From the cell containing the given text, extract its center point as [x, y] coordinate. 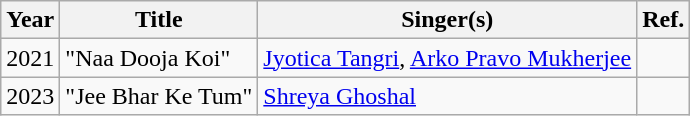
Singer(s) [448, 20]
Ref. [664, 20]
Title [159, 20]
Jyotica Tangri, Arko Pravo Mukherjee [448, 58]
Year [30, 20]
"Naa Dooja Koi" [159, 58]
2023 [30, 96]
"Jee Bhar Ke Tum" [159, 96]
2021 [30, 58]
Shreya Ghoshal [448, 96]
